From the cell containing the given text, extract its center point as [X, Y] coordinate. 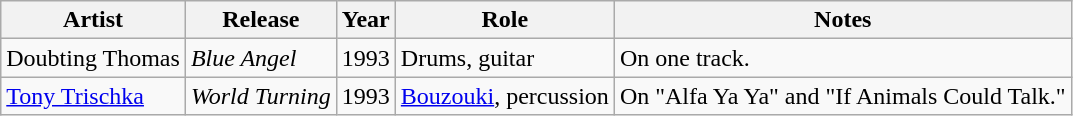
Year [366, 20]
On "Alfa Ya Ya" and "If Animals Could Talk." [842, 96]
Notes [842, 20]
Artist [94, 20]
Bouzouki, percussion [504, 96]
Tony Trischka [94, 96]
Drums, guitar [504, 58]
On one track. [842, 58]
Blue Angel [260, 58]
World Turning [260, 96]
Doubting Thomas [94, 58]
Release [260, 20]
Role [504, 20]
